Detect which cell encompasses the target text, then output its (X, Y) center coordinate. 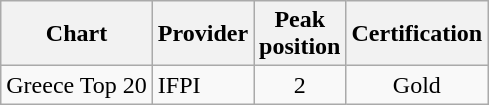
2 (300, 85)
Provider (202, 34)
Certification (417, 34)
Gold (417, 85)
Chart (77, 34)
Greece Top 20 (77, 85)
Peakposition (300, 34)
IFPI (202, 85)
